Return the (x, y) coordinate for the center point of the cell that contains the specified text.  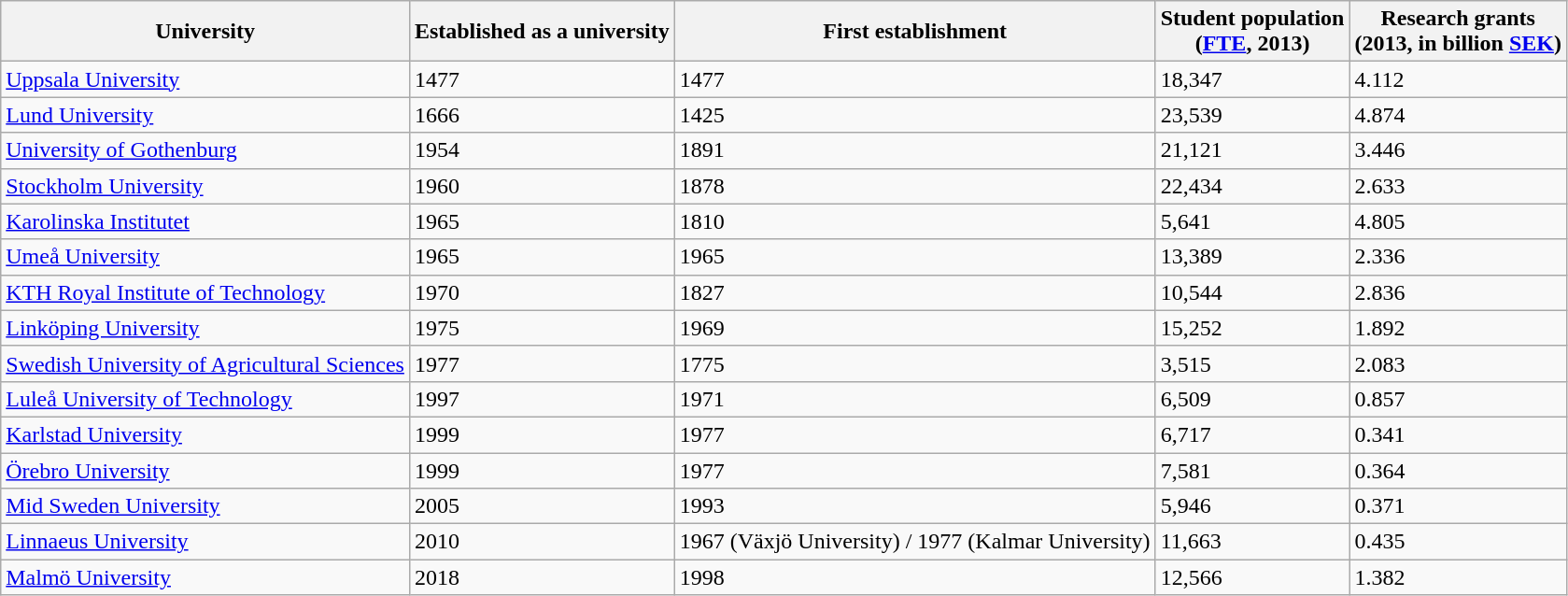
Established as a university (542, 32)
Lund University (205, 115)
1.892 (1458, 328)
Research grants (2013, in billion SEK) (1458, 32)
1878 (915, 186)
2.836 (1458, 292)
Malmö University (205, 577)
2.336 (1458, 257)
Karlstad University (205, 434)
Swedish University of Agricultural Sciences (205, 363)
2.083 (1458, 363)
Karolinska Institutet (205, 221)
12,566 (1252, 577)
1971 (915, 399)
University (205, 32)
Umeå University (205, 257)
1975 (542, 328)
11,663 (1252, 542)
22,434 (1252, 186)
4.874 (1458, 115)
5,946 (1252, 506)
0.341 (1458, 434)
1993 (915, 506)
7,581 (1252, 470)
21,121 (1252, 150)
2005 (542, 506)
0.371 (1458, 506)
4.805 (1458, 221)
15,252 (1252, 328)
1891 (915, 150)
6,509 (1252, 399)
1827 (915, 292)
1998 (915, 577)
0.364 (1458, 470)
5,641 (1252, 221)
Uppsala University (205, 79)
1954 (542, 150)
University of Gothenburg (205, 150)
1775 (915, 363)
KTH Royal Institute of Technology (205, 292)
Student population (FTE, 2013) (1252, 32)
1967 (Växjö University) / 1977 (Kalmar University) (915, 542)
Linnaeus University (205, 542)
1969 (915, 328)
1970 (542, 292)
1997 (542, 399)
1810 (915, 221)
1960 (542, 186)
1425 (915, 115)
1666 (542, 115)
3,515 (1252, 363)
6,717 (1252, 434)
2018 (542, 577)
Örebro University (205, 470)
18,347 (1252, 79)
Luleå University of Technology (205, 399)
13,389 (1252, 257)
2010 (542, 542)
Stockholm University (205, 186)
10,544 (1252, 292)
0.857 (1458, 399)
23,539 (1252, 115)
1.382 (1458, 577)
3.446 (1458, 150)
2.633 (1458, 186)
4.112 (1458, 79)
First establishment (915, 32)
0.435 (1458, 542)
Mid Sweden University (205, 506)
Linköping University (205, 328)
